For the text-containing cell, return its midpoint in [x, y] coordinate format. 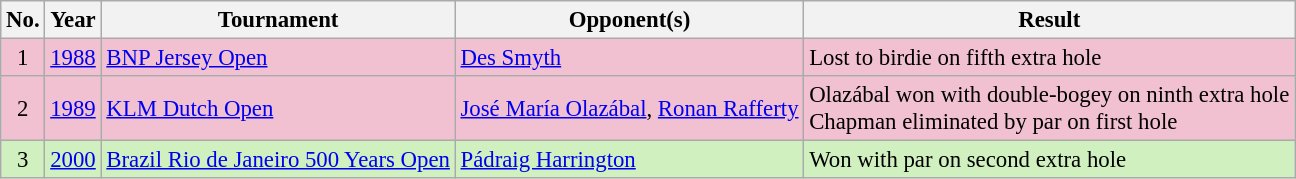
Brazil Rio de Janeiro 500 Years Open [278, 160]
3 [23, 160]
Opponent(s) [630, 20]
2 [23, 108]
Result [1050, 20]
No. [23, 20]
José María Olazábal, Ronan Rafferty [630, 108]
1 [23, 58]
Won with par on second extra hole [1050, 160]
Pádraig Harrington [630, 160]
Year [73, 20]
1988 [73, 58]
1989 [73, 108]
Olazábal won with double-bogey on ninth extra holeChapman eliminated by par on first hole [1050, 108]
Lost to birdie on fifth extra hole [1050, 58]
BNP Jersey Open [278, 58]
Des Smyth [630, 58]
KLM Dutch Open [278, 108]
2000 [73, 160]
Tournament [278, 20]
